Provide the (X, Y) coordinate of the cell's center where the given text is located.  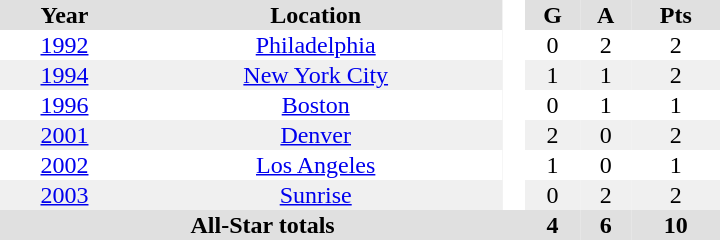
6 (606, 225)
Sunrise (316, 195)
1994 (64, 75)
Denver (316, 135)
New York City (316, 75)
1996 (64, 105)
G (552, 15)
2001 (64, 135)
4 (552, 225)
2002 (64, 165)
Philadelphia (316, 45)
1992 (64, 45)
Year (64, 15)
A (606, 15)
All-Star totals (262, 225)
Pts (676, 15)
Location (316, 15)
Los Angeles (316, 165)
2003 (64, 195)
10 (676, 225)
Boston (316, 105)
